Return the [X, Y] coordinate for the center point of the cell that contains the specified text.  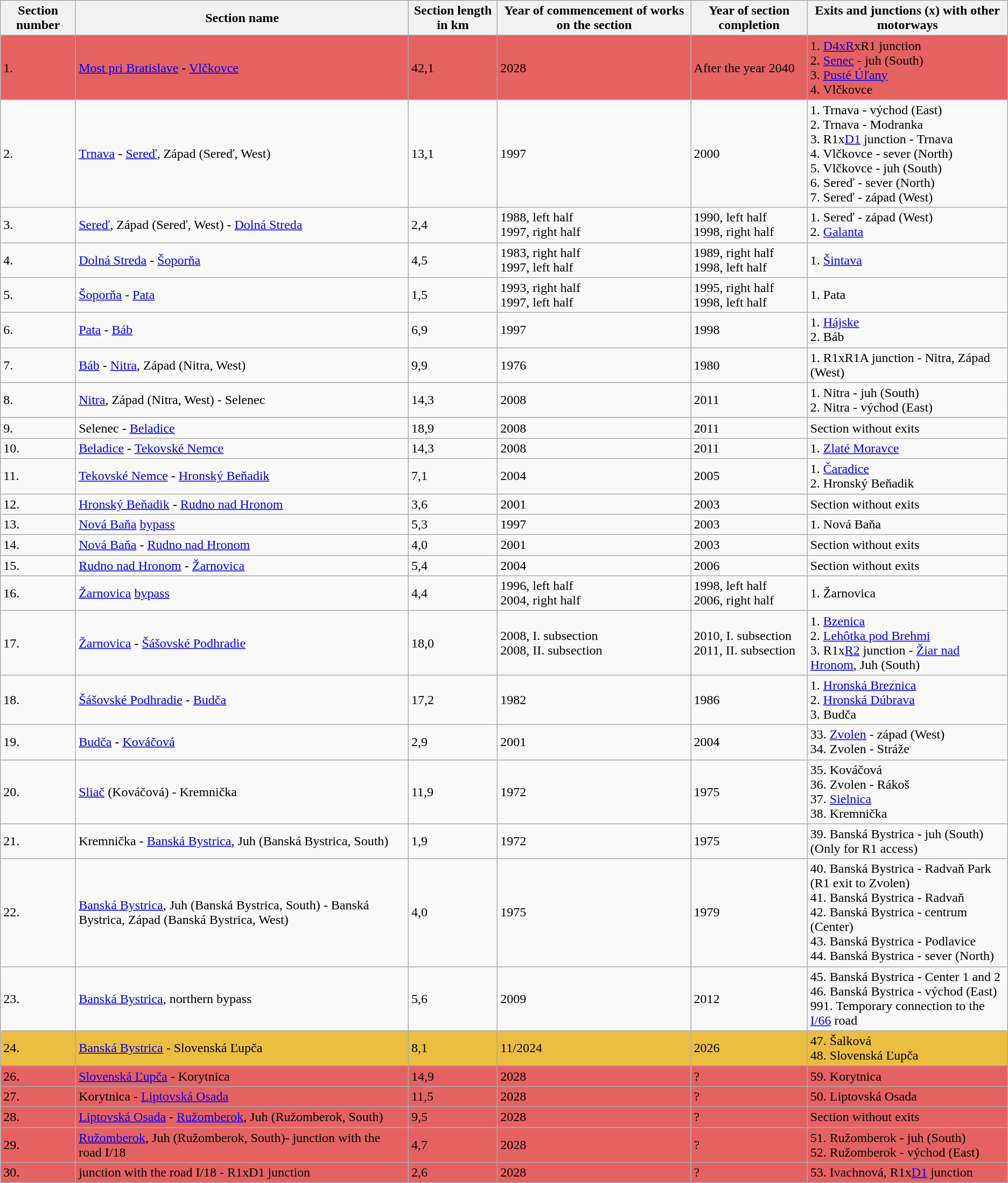
Banská Bystrica, Juh (Banská Bystrica, South) - Banská Bystrica, Západ (Banská Bystrica, West) [242, 913]
6,9 [452, 330]
24. [38, 1048]
1. Hájske2. Báb [907, 330]
1,5 [452, 295]
5. [38, 295]
1. [38, 68]
2005 [749, 476]
35. Kováčová36. Zvolen - Rákoš37. Sielnica38. Kremnička [907, 792]
16. [38, 594]
Nová Baňa - Rudno nad Hronom [242, 545]
9,5 [452, 1117]
4. [38, 260]
Žarnovica - Šášovské Podhradie [242, 643]
1. D4xRxR1 junction2. Senec - juh (South)3. Pusté Úľany4. Vlčkovce [907, 68]
1993, right half1997, left half [594, 295]
11. [38, 476]
1996, left half2004, right half [594, 594]
Section name [242, 18]
Banská Bystrica, northern bypass [242, 999]
1. Bzenica2. Lehôtka pod Brehmi3. R1xR2 junction - Žiar nad Hronom, Juh (South) [907, 643]
1. Pata [907, 295]
1986 [749, 700]
13,1 [452, 154]
1998 [749, 330]
Hronský Beňadik - Rudno nad Hronom [242, 504]
2008, I. subsection2008, II. subsection [594, 643]
2. [38, 154]
17,2 [452, 700]
51. Ružomberok - juh (South)52. Ružomberok - východ (East) [907, 1144]
1989, right half1998, left half [749, 260]
5,3 [452, 525]
2010, I. subsection2011, II. subsection [749, 643]
Pata - Báb [242, 330]
Sereď, Západ (Sereď, West) - Dolná Streda [242, 225]
Year of section completion [749, 18]
11,5 [452, 1096]
10. [38, 448]
15. [38, 566]
junction with the road I/18 - R1xD1 junction [242, 1173]
1983, right half1997, left half [594, 260]
18,9 [452, 428]
29. [38, 1144]
19. [38, 742]
Ružomberok, Juh (Ružomberok, South)- junction with the road I/18 [242, 1144]
33. Zvolen - západ (West)34. Zvolen - Stráže [907, 742]
45. Banská Bystrica - Center 1 and 246. Banská Bystrica - východ (East)991. Temporary connection to the I/66 road [907, 999]
11,9 [452, 792]
14,9 [452, 1076]
59. Korytnica [907, 1076]
Báb - Nitra, Západ (Nitra, West) [242, 365]
4,5 [452, 260]
1. Hronská Breznica2. Hronská Dúbrava3. Budča [907, 700]
42,1 [452, 68]
Selenec - Beladice [242, 428]
Section number [38, 18]
18. [38, 700]
Rudno nad Hronom - Žarnovica [242, 566]
13. [38, 525]
47. Šalková48. Slovenská Ľupča [907, 1048]
1. Nová Baňa [907, 525]
Exits and junctions (x) with other motorways [907, 18]
39. Banská Bystrica - juh (South) (Only for R1 access) [907, 841]
5,4 [452, 566]
11/2024 [594, 1048]
4,7 [452, 1144]
After the year 2040 [749, 68]
1. Nitra - juh (South)2. Nitra - východ (East) [907, 400]
Beladice - Tekovské Nemce [242, 448]
5,6 [452, 999]
1980 [749, 365]
1990, left half1998, right half [749, 225]
1988, left half1997, right half [594, 225]
2000 [749, 154]
4,4 [452, 594]
7,1 [452, 476]
1995, right half1998, left half [749, 295]
9. [38, 428]
Budča - Kováčová [242, 742]
Tekovské Nemce - Hronský Beňadik [242, 476]
3,6 [452, 504]
12. [38, 504]
27. [38, 1096]
23. [38, 999]
2012 [749, 999]
3. [38, 225]
Trnava - Sereď, Západ (Sereď, West) [242, 154]
53. Ivachnová, R1xD1 junction [907, 1173]
Slovenská Ľupča - Korytnica [242, 1076]
1979 [749, 913]
6. [38, 330]
22. [38, 913]
Dolná Streda - Šoporňa [242, 260]
1998, left half2006, right half [749, 594]
1982 [594, 700]
Banská Bystrica - Slovenská Ľupča [242, 1048]
14. [38, 545]
2,4 [452, 225]
2,6 [452, 1173]
1,9 [452, 841]
Žarnovica bypass [242, 594]
17. [38, 643]
2026 [749, 1048]
1. R1xR1A junction - Nitra, Západ (West) [907, 365]
1976 [594, 365]
1. Žarnovica [907, 594]
2006 [749, 566]
50. Liptovská Osada [907, 1096]
26. [38, 1076]
9,9 [452, 365]
Liptovská Osada - Ružomberok, Juh (Ružomberok, South) [242, 1117]
Korytnica - Liptovská Osada [242, 1096]
1. Zlaté Moravce [907, 448]
2,9 [452, 742]
1. Šintava [907, 260]
Most pri Bratislave - Vlčkovce [242, 68]
30. [38, 1173]
Šášovské Podhradie - Budča [242, 700]
28. [38, 1117]
18,0 [452, 643]
Šoporňa - Pata [242, 295]
21. [38, 841]
Sliač (Kováčová) - Kremnička [242, 792]
2009 [594, 999]
Kremnička - Banská Bystrica, Juh (Banská Bystrica, South) [242, 841]
7. [38, 365]
8,1 [452, 1048]
Year of commencement of works on the section [594, 18]
Section length in km [452, 18]
20. [38, 792]
1. Sereď - západ (West)2. Galanta [907, 225]
1. Čaradice2. Hronský Beňadik [907, 476]
8. [38, 400]
Nová Baňa bypass [242, 525]
Nitra, Západ (Nitra, West) - Selenec [242, 400]
